From the cell containing the given text, extract its center point as [x, y] coordinate. 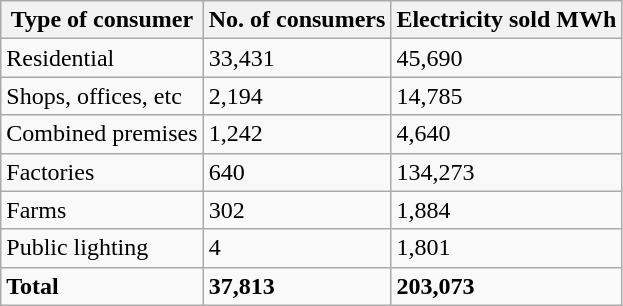
No. of consumers [297, 20]
Total [102, 286]
Electricity sold MWh [506, 20]
33,431 [297, 58]
2,194 [297, 96]
302 [297, 210]
Public lighting [102, 248]
1,884 [506, 210]
134,273 [506, 172]
4 [297, 248]
Combined premises [102, 134]
Farms [102, 210]
Shops, offices, etc [102, 96]
4,640 [506, 134]
37,813 [297, 286]
640 [297, 172]
45,690 [506, 58]
Residential [102, 58]
203,073 [506, 286]
Factories [102, 172]
Type of consumer [102, 20]
1,801 [506, 248]
1,242 [297, 134]
14,785 [506, 96]
